Detect which cell encompasses the target text, then output its [X, Y] center coordinate. 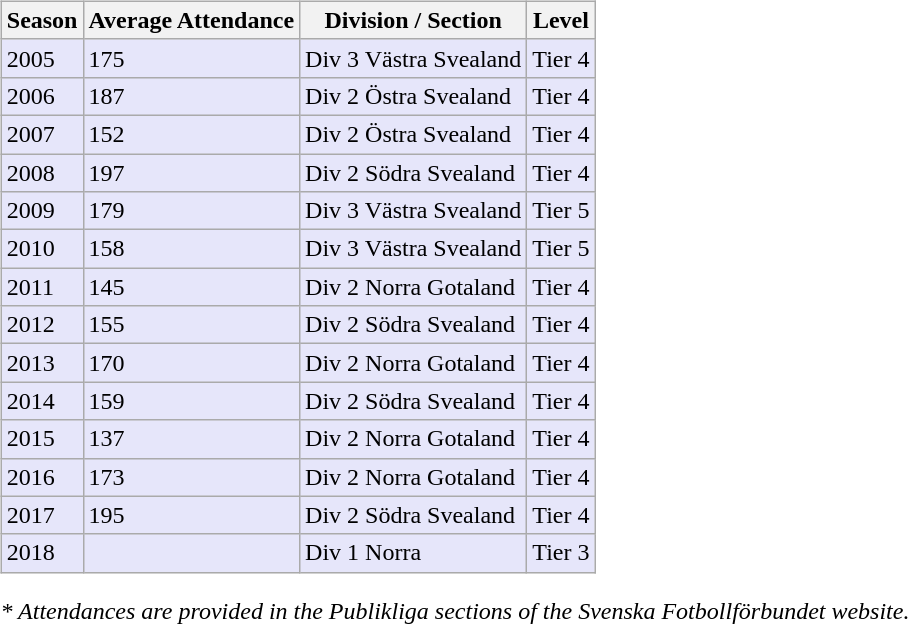
2012 [42, 325]
2014 [42, 401]
Level [561, 20]
Div 1 Norra [414, 553]
152 [192, 134]
195 [192, 515]
2017 [42, 515]
175 [192, 58]
Average Attendance [192, 20]
145 [192, 287]
137 [192, 439]
2005 [42, 58]
Season [42, 20]
179 [192, 211]
187 [192, 96]
2011 [42, 287]
Tier 3 [561, 553]
159 [192, 401]
2013 [42, 363]
2018 [42, 553]
158 [192, 249]
2009 [42, 211]
2010 [42, 249]
155 [192, 325]
Division / Section [414, 20]
2007 [42, 134]
2008 [42, 173]
2006 [42, 96]
197 [192, 173]
2015 [42, 439]
173 [192, 477]
170 [192, 363]
2016 [42, 477]
